Locate the cell with the specified text and output its (X, Y) center coordinate. 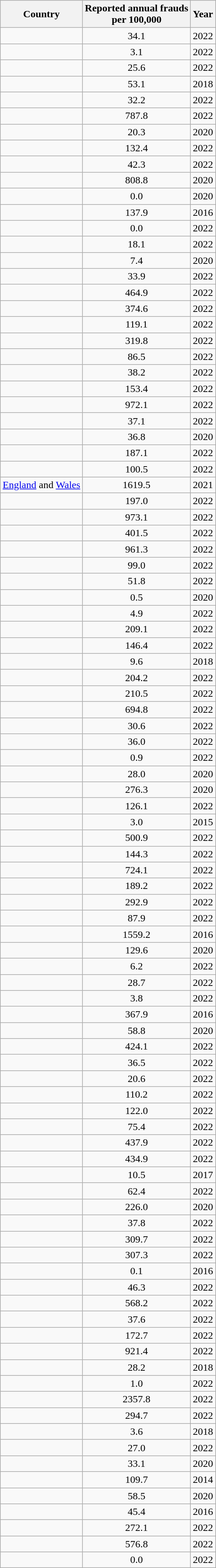
7.4 (136, 260)
18.1 (136, 244)
1619.5 (136, 485)
2017 (203, 1175)
276.3 (136, 790)
424.1 (136, 1047)
226.0 (136, 1207)
38.2 (136, 373)
2357.8 (136, 1399)
972.1 (136, 405)
34.1 (136, 36)
2015 (203, 822)
30.6 (136, 725)
367.9 (136, 1015)
62.4 (136, 1191)
6.2 (136, 966)
10.5 (136, 1175)
109.7 (136, 1479)
46.3 (136, 1287)
119.1 (136, 325)
500.9 (136, 838)
86.5 (136, 357)
20.3 (136, 132)
576.8 (136, 1544)
189.2 (136, 886)
58.8 (136, 1031)
110.2 (136, 1095)
307.3 (136, 1255)
3.8 (136, 999)
132.4 (136, 148)
87.9 (136, 918)
9.6 (136, 661)
434.9 (136, 1159)
0.1 (136, 1271)
144.3 (136, 854)
568.2 (136, 1303)
99.0 (136, 565)
28.2 (136, 1367)
51.8 (136, 581)
204.2 (136, 677)
921.4 (136, 1351)
37.8 (136, 1223)
28.7 (136, 983)
137.9 (136, 212)
973.1 (136, 517)
292.9 (136, 902)
45.4 (136, 1512)
787.8 (136, 116)
58.5 (136, 1496)
1559.2 (136, 934)
28.0 (136, 774)
27.0 (136, 1447)
20.6 (136, 1079)
4.9 (136, 613)
37.1 (136, 421)
197.0 (136, 501)
3.1 (136, 52)
808.8 (136, 180)
187.1 (136, 453)
36.5 (136, 1063)
36.0 (136, 742)
37.6 (136, 1319)
0.5 (136, 597)
294.7 (136, 1415)
25.6 (136, 68)
3.0 (136, 822)
319.8 (136, 341)
36.8 (136, 437)
122.0 (136, 1111)
Reported annual fraudsper 100,000 (136, 14)
100.5 (136, 469)
2021 (203, 485)
Country (41, 14)
3.6 (136, 1431)
694.8 (136, 709)
210.5 (136, 693)
724.1 (136, 870)
172.7 (136, 1335)
272.1 (136, 1528)
209.1 (136, 629)
464.9 (136, 293)
153.4 (136, 389)
75.4 (136, 1127)
1.0 (136, 1383)
401.5 (136, 533)
32.2 (136, 100)
129.6 (136, 950)
0.9 (136, 758)
961.3 (136, 549)
53.1 (136, 84)
England and Wales (41, 485)
437.9 (136, 1143)
42.3 (136, 164)
146.4 (136, 645)
Year (203, 14)
374.6 (136, 309)
33.1 (136, 1463)
2014 (203, 1479)
126.1 (136, 806)
309.7 (136, 1239)
33.9 (136, 277)
